Pinpoint the cell where the given text exists, returning its [x, y] midpoint coordinate. 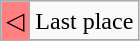
Last place [84, 21]
◁ [16, 21]
